Capture the cell that displays the provided text and extract its (x, y) central coordinate. 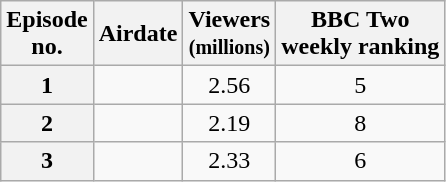
1 (47, 85)
2.33 (230, 161)
BBC Twoweekly ranking (360, 34)
2.56 (230, 85)
5 (360, 85)
8 (360, 123)
3 (47, 161)
Viewers(millions) (230, 34)
6 (360, 161)
2 (47, 123)
Airdate (138, 34)
Episodeno. (47, 34)
2.19 (230, 123)
